Return [x, y] of the center of cell containing provided text 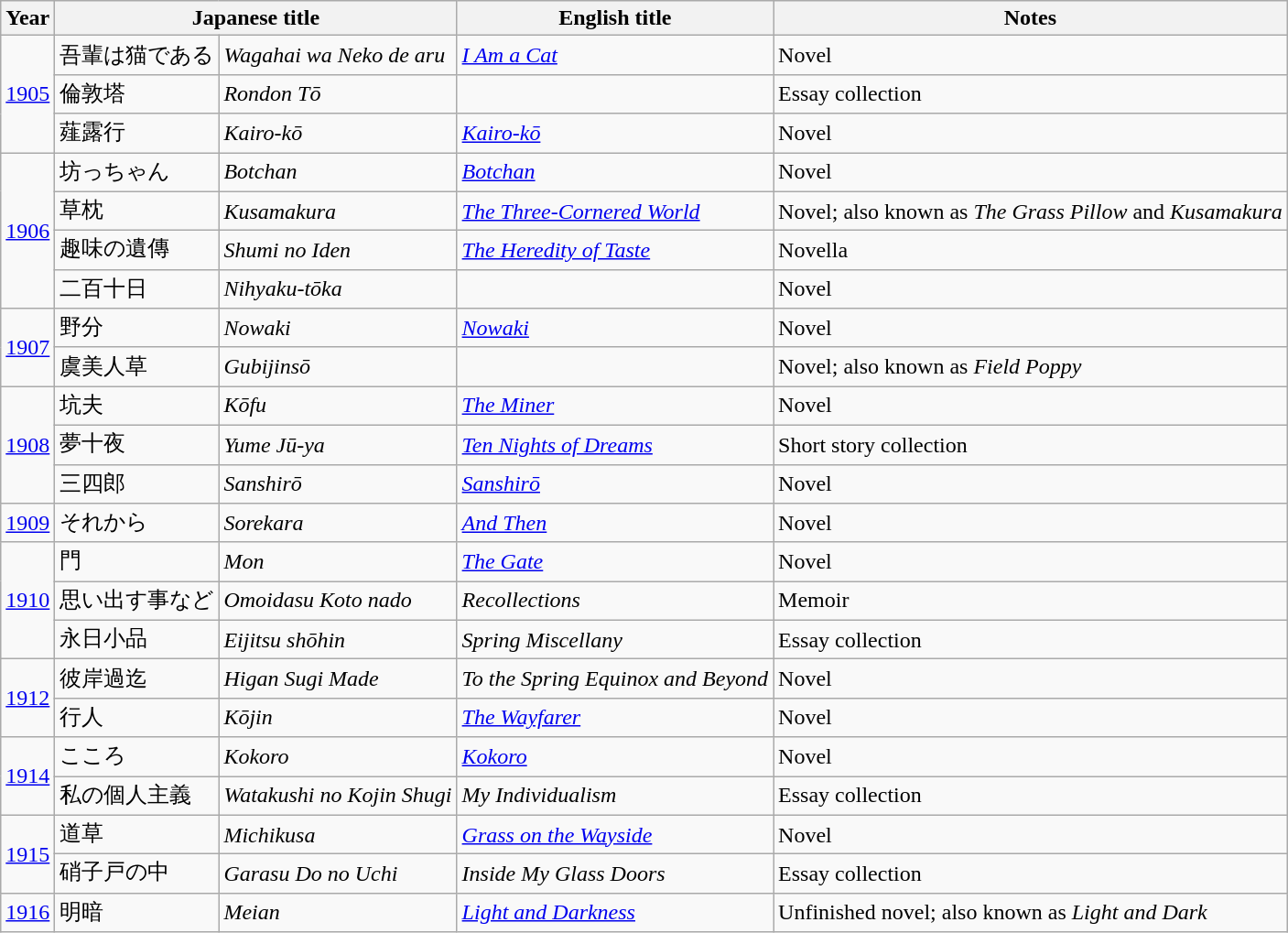
吾輩は猫である [137, 55]
門 [137, 562]
Meian [338, 912]
明暗 [137, 912]
1908 [27, 445]
1907 [27, 348]
Memoir [1031, 601]
Ten Nights of Dreams [615, 445]
The Miner [615, 407]
Rondon Tō [338, 93]
1912 [27, 698]
Watakushi no Kojin Shugi [338, 797]
Kōfu [338, 407]
野分 [137, 328]
Unfinished novel; also known as Light and Dark [1031, 912]
二百十日 [137, 289]
1914 [27, 776]
Notes [1031, 18]
それから [137, 524]
倫敦塔 [137, 93]
Spring Miscellany [615, 639]
Wagahai wa Neko de aru [338, 55]
Grass on the Wayside [615, 835]
永日小品 [137, 639]
Mon [338, 562]
Gubijinsō [338, 366]
My Individualism [615, 797]
行人 [137, 718]
Nihyaku-tōka [338, 289]
薤露行 [137, 134]
1905 [27, 94]
Kōjin [338, 718]
Sorekara [338, 524]
Novel; also known as The Grass Pillow and Kusamakura [1031, 211]
Omoidasu Koto nado [338, 601]
The Gate [615, 562]
彼岸過迄 [137, 679]
1910 [27, 601]
1916 [27, 912]
坊っちゃん [137, 172]
1909 [27, 524]
Yume Jū-ya [338, 445]
草枕 [137, 211]
Recollections [615, 601]
虞美人草 [137, 366]
English title [615, 18]
Garasu Do no Uchi [338, 873]
道草 [137, 835]
Shumi no Iden [338, 251]
趣味の遺傳 [137, 251]
Kusamakura [338, 211]
To the Spring Equinox and Beyond [615, 679]
硝子戸の中 [137, 873]
Light and Darkness [615, 912]
The Three-Cornered World [615, 211]
The Heredity of Taste [615, 251]
Year [27, 18]
Inside My Glass Doors [615, 873]
The Wayfarer [615, 718]
こころ [137, 756]
1915 [27, 853]
1906 [27, 230]
三四郎 [137, 483]
Short story collection [1031, 445]
And Then [615, 524]
Eijitsu shōhin [338, 639]
坑夫 [137, 407]
Novella [1031, 251]
夢十夜 [137, 445]
私の個人主義 [137, 797]
思い出す事など [137, 601]
Michikusa [338, 835]
Higan Sugi Made [338, 679]
I Am a Cat [615, 55]
Japanese title [256, 18]
Novel; also known as Field Poppy [1031, 366]
